From the cell containing the given text, extract its center point as (X, Y) coordinate. 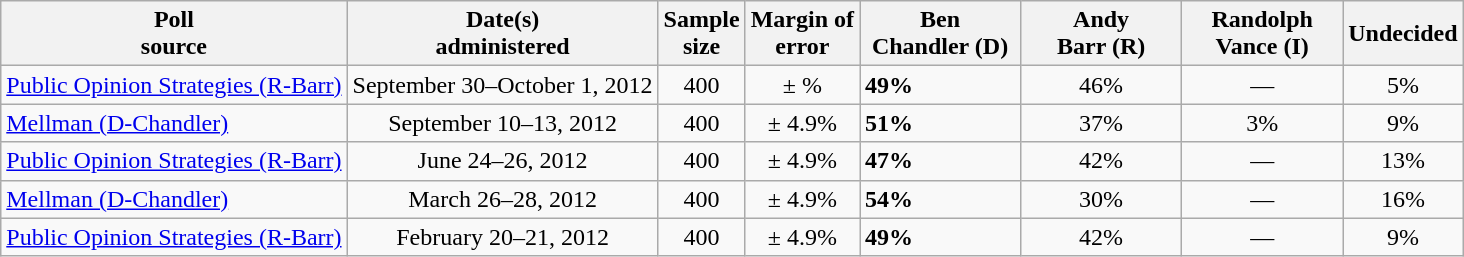
± % (802, 85)
16% (1403, 199)
51% (940, 123)
30% (1102, 199)
Date(s)administered (502, 34)
5% (1403, 85)
March 26–28, 2012 (502, 199)
13% (1403, 161)
37% (1102, 123)
Samplesize (702, 34)
February 20–21, 2012 (502, 237)
BenChandler (D) (940, 34)
September 10–13, 2012 (502, 123)
47% (940, 161)
AndyBarr (R) (1102, 34)
Margin oferror (802, 34)
Undecided (1403, 34)
September 30–October 1, 2012 (502, 85)
Pollsource (174, 34)
June 24–26, 2012 (502, 161)
3% (1262, 123)
54% (940, 199)
RandolphVance (I) (1262, 34)
46% (1102, 85)
